Detect which cell encompasses the target text, then output its [x, y] center coordinate. 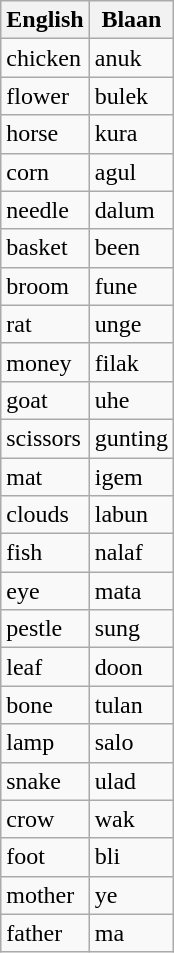
scissors [45, 438]
chicken [45, 58]
Blaan [131, 20]
horse [45, 134]
labun [131, 515]
salo [131, 743]
broom [45, 286]
mat [45, 477]
igem [131, 477]
corn [45, 172]
agul [131, 172]
unge [131, 324]
ye [131, 895]
leaf [45, 667]
fune [131, 286]
bulek [131, 96]
filak [131, 362]
mata [131, 591]
money [45, 362]
dalum [131, 210]
doon [131, 667]
gunting [131, 438]
flower [45, 96]
kura [131, 134]
ma [131, 933]
needle [45, 210]
tulan [131, 705]
crow [45, 819]
wak [131, 819]
anuk [131, 58]
clouds [45, 515]
snake [45, 781]
bli [131, 857]
sung [131, 629]
foot [45, 857]
bone [45, 705]
been [131, 248]
uhe [131, 400]
fish [45, 553]
nalaf [131, 553]
ulad [131, 781]
basket [45, 248]
English [45, 20]
pestle [45, 629]
father [45, 933]
goat [45, 400]
rat [45, 324]
mother [45, 895]
lamp [45, 743]
eye [45, 591]
